Capture the cell that displays the provided text and extract its [X, Y] central coordinate. 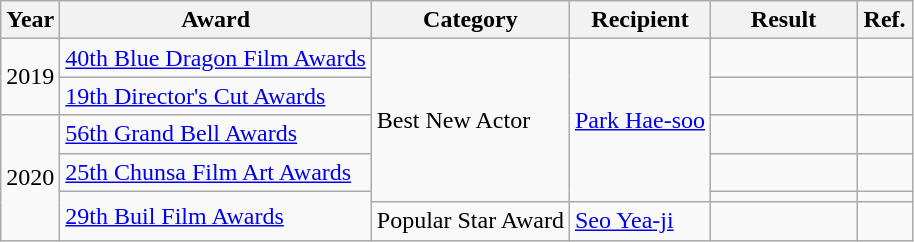
Result [784, 20]
19th Director's Cut Awards [216, 96]
Ref. [885, 20]
29th Buil Film Awards [216, 216]
2019 [30, 77]
Recipient [640, 20]
2020 [30, 178]
Category [470, 20]
56th Grand Bell Awards [216, 134]
Best New Actor [470, 120]
40th Blue Dragon Film Awards [216, 58]
25th Chunsa Film Art Awards [216, 172]
Popular Star Award [470, 221]
Seo Yea-ji [640, 221]
Park Hae-soo [640, 120]
Award [216, 20]
Year [30, 20]
